Output the [x, y] coordinate of the center of the cell containing the given text.  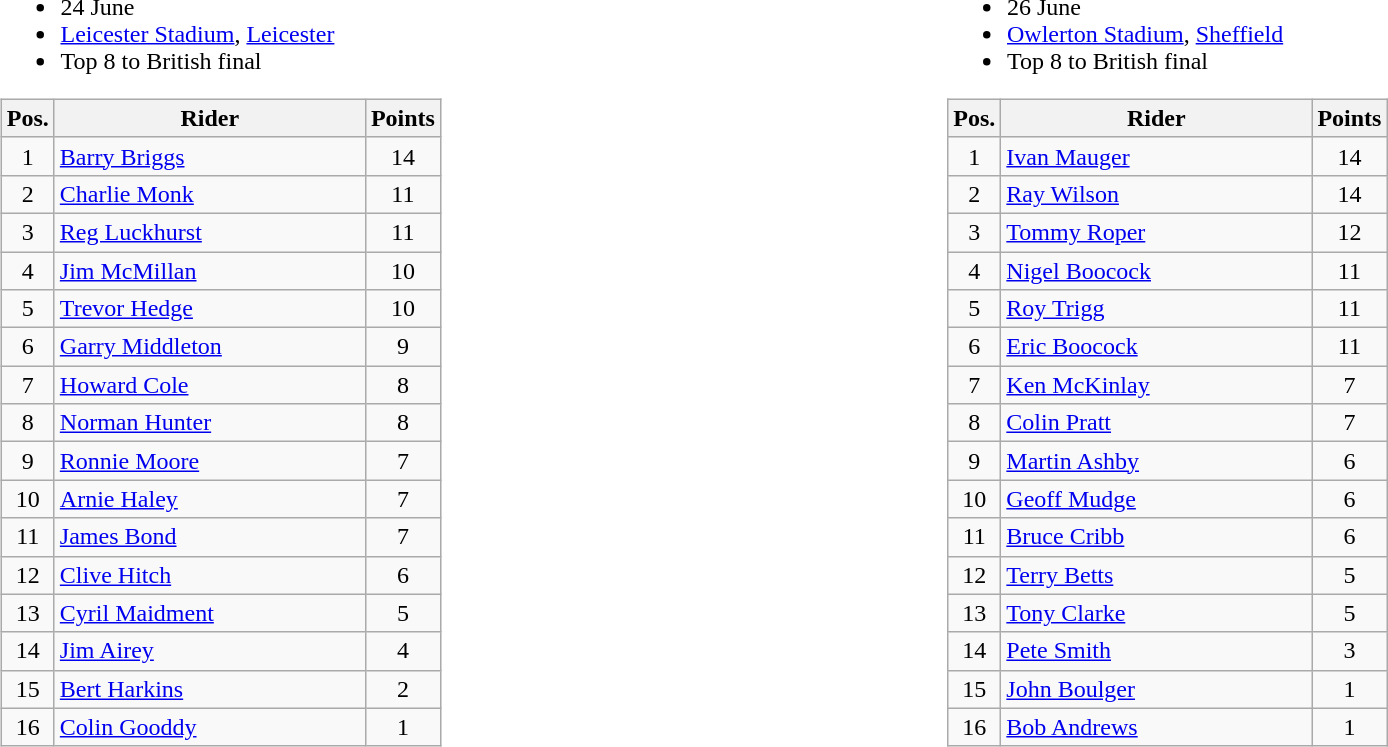
Pete Smith [1156, 651]
Clive Hitch [210, 575]
Colin Gooddy [210, 727]
Garry Middleton [210, 347]
Arnie Haley [210, 499]
Terry Betts [1156, 575]
John Boulger [1156, 689]
Trevor Hedge [210, 309]
Charlie Monk [210, 194]
Ken McKinlay [1156, 385]
Jim Airey [210, 651]
Bert Harkins [210, 689]
Ivan Mauger [1156, 156]
Geoff Mudge [1156, 499]
Norman Hunter [210, 423]
Reg Luckhurst [210, 232]
Bruce Cribb [1156, 537]
Howard Cole [210, 385]
Nigel Boocock [1156, 271]
Ronnie Moore [210, 461]
Martin Ashby [1156, 461]
Roy Trigg [1156, 309]
Tony Clarke [1156, 613]
Eric Boocock [1156, 347]
Jim McMillan [210, 271]
Cyril Maidment [210, 613]
Barry Briggs [210, 156]
Bob Andrews [1156, 727]
Tommy Roper [1156, 232]
James Bond [210, 537]
Ray Wilson [1156, 194]
Colin Pratt [1156, 423]
